Determine the [X, Y] coordinate at the center of the cell enclosing the given text.  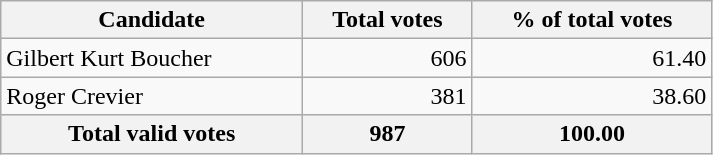
381 [388, 96]
38.60 [592, 96]
606 [388, 58]
Gilbert Kurt Boucher [152, 58]
61.40 [592, 58]
100.00 [592, 134]
% of total votes [592, 20]
Candidate [152, 20]
987 [388, 134]
Total valid votes [152, 134]
Roger Crevier [152, 96]
Total votes [388, 20]
